Return the [x, y] coordinate for the center point of the cell that contains the specified text.  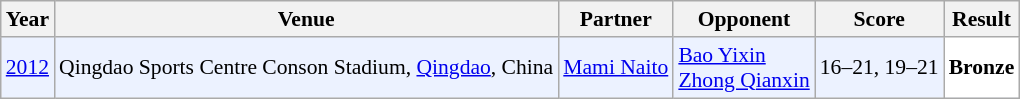
Partner [616, 19]
Score [880, 19]
Bronze [982, 68]
Venue [306, 19]
Mami Naito [616, 68]
2012 [28, 68]
Bao Yixin Zhong Qianxin [744, 68]
Result [982, 19]
16–21, 19–21 [880, 68]
Qingdao Sports Centre Conson Stadium, Qingdao, China [306, 68]
Opponent [744, 19]
Year [28, 19]
